Find where the given text appears and provide that cell's center as (X, Y) coordinate. 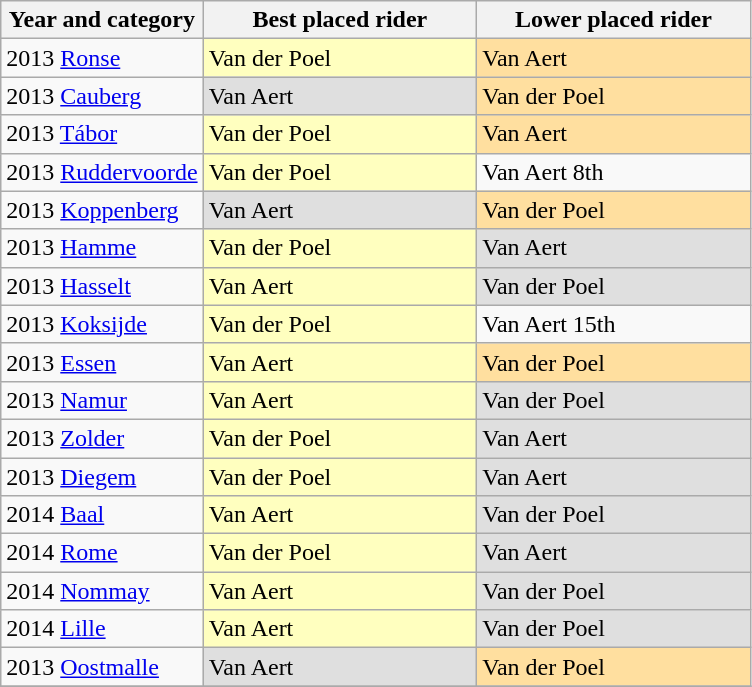
2013 Ronse (102, 58)
2014 Nommay (102, 591)
Van Aert 15th (614, 324)
2013 Hasselt (102, 286)
Best placed rider (340, 20)
2013 Koksijde (102, 324)
2013 Hamme (102, 248)
2013 Ruddervoorde (102, 172)
2013 Diegem (102, 477)
2013 Namur (102, 400)
2013 Essen (102, 362)
2014 Baal (102, 515)
2014 Lille (102, 629)
Year and category (102, 20)
2013 Tábor (102, 134)
2013 Cauberg (102, 96)
Van Aert 8th (614, 172)
2013 Zolder (102, 438)
2013 Oostmalle (102, 667)
Lower placed rider (614, 20)
2014 Rome (102, 553)
2013 Koppenberg (102, 210)
